Identify which cell holds the provided text, then report its (x, y) central coordinate. 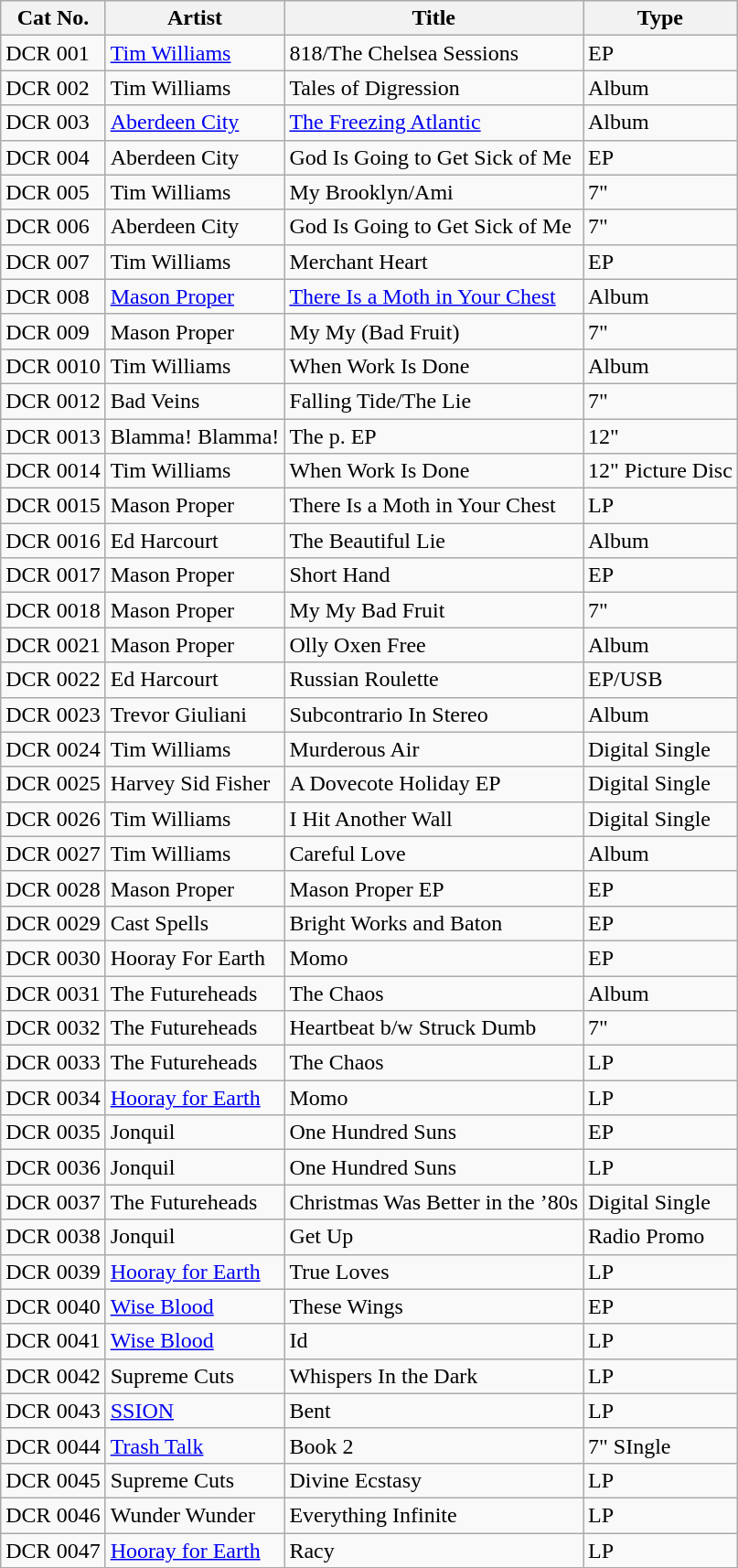
Whispers In the Dark (433, 1376)
DCR 0010 (53, 366)
Cat No. (53, 18)
Christmas Was Better in the ’80s (433, 1202)
DCR 0023 (53, 714)
DCR 0032 (53, 1028)
DCR 0029 (53, 923)
DCR 0047 (53, 1551)
DCR 008 (53, 296)
DCR 0016 (53, 541)
Russian Roulette (433, 680)
DCR 002 (53, 88)
Id (433, 1341)
Tales of Digression (433, 88)
A Dovecote Holiday EP (433, 784)
DCR 0033 (53, 1063)
DCR 0026 (53, 819)
Racy (433, 1551)
DCR 009 (53, 331)
Type (660, 18)
DCR 0046 (53, 1515)
Bright Works and Baton (433, 923)
DCR 0041 (53, 1341)
Trash Talk (195, 1445)
Heartbeat b/w Struck Dumb (433, 1028)
DCR 0015 (53, 506)
I Hit Another Wall (433, 819)
Careful Love (433, 854)
DCR 0038 (53, 1237)
Trevor Giuliani (195, 714)
DCR 0031 (53, 993)
Olly Oxen Free (433, 645)
Bent (433, 1411)
Subcontrario In Stereo (433, 714)
DCR 0040 (53, 1306)
Mason Proper EP (433, 888)
DCR 0017 (53, 575)
DCR 0014 (53, 471)
DCR 0034 (53, 1098)
My My (Bad Fruit) (433, 331)
Short Hand (433, 575)
DCR 005 (53, 192)
Artist (195, 18)
DCR 0028 (53, 888)
Radio Promo (660, 1237)
Murderous Air (433, 749)
818/The Chelsea Sessions (433, 53)
12" (660, 436)
DCR 004 (53, 157)
DCR 003 (53, 123)
Harvey Sid Fisher (195, 784)
SSION (195, 1411)
DCR 006 (53, 227)
DCR 0042 (53, 1376)
DCR 0025 (53, 784)
The Beautiful Lie (433, 541)
Blamma! Blamma! (195, 436)
12" Picture Disc (660, 471)
DCR 0044 (53, 1445)
Get Up (433, 1237)
DCR 0039 (53, 1272)
My My Bad Fruit (433, 610)
DCR 0030 (53, 958)
The Freezing Atlantic (433, 123)
The p. EP (433, 436)
Book 2 (433, 1445)
DCR 0036 (53, 1167)
DCR 001 (53, 53)
DCR 0012 (53, 401)
Bad Veins (195, 401)
DCR 0013 (53, 436)
Wunder Wunder (195, 1515)
DCR 0037 (53, 1202)
DCR 0027 (53, 854)
EP/USB (660, 680)
True Loves (433, 1272)
DCR 007 (53, 262)
Hooray For Earth (195, 958)
7" SIngle (660, 1445)
DCR 0022 (53, 680)
DCR 0043 (53, 1411)
Divine Ecstasy (433, 1480)
DCR 0021 (53, 645)
Cast Spells (195, 923)
Title (433, 18)
DCR 0045 (53, 1480)
DCR 0035 (53, 1133)
DCR 0018 (53, 610)
My Brooklyn/Ami (433, 192)
These Wings (433, 1306)
Merchant Heart (433, 262)
Everything Infinite (433, 1515)
Falling Tide/The Lie (433, 401)
DCR 0024 (53, 749)
